Find where the given text appears and provide that cell's center as [X, Y] coordinate. 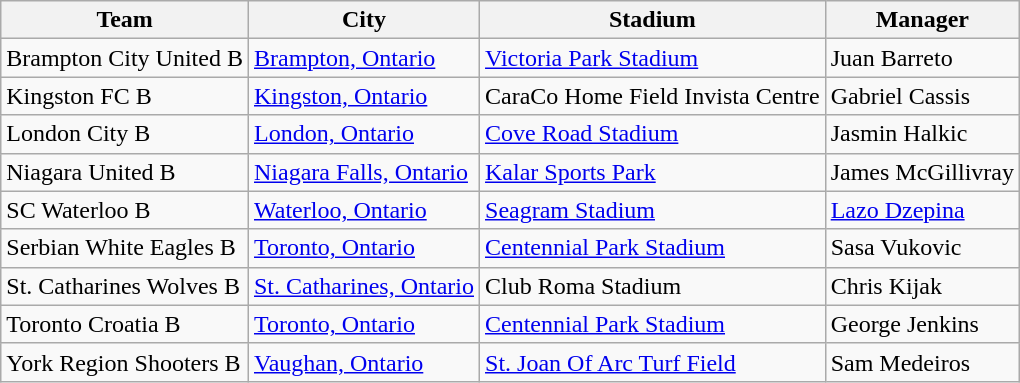
Waterloo, Ontario [364, 210]
CaraCo Home Field Invista Centre [653, 96]
Sam Medeiros [922, 362]
Juan Barreto [922, 58]
SC Waterloo B [125, 210]
Jasmin Halkic [922, 134]
Lazo Dzepina [922, 210]
St. Catharines Wolves B [125, 286]
St. Catharines, Ontario [364, 286]
Chris Kijak [922, 286]
Kingston FC B [125, 96]
Club Roma Stadium [653, 286]
Serbian White Eagles B [125, 248]
City [364, 20]
York Region Shooters B [125, 362]
Cove Road Stadium [653, 134]
Vaughan, Ontario [364, 362]
Brampton City United B [125, 58]
Gabriel Cassis [922, 96]
James McGillivray [922, 172]
Niagara United B [125, 172]
London City B [125, 134]
Toronto Croatia B [125, 324]
Team [125, 20]
Sasa Vukovic [922, 248]
Kalar Sports Park [653, 172]
Brampton, Ontario [364, 58]
Stadium [653, 20]
Manager [922, 20]
St. Joan Of Arc Turf Field [653, 362]
Niagara Falls, Ontario [364, 172]
Seagram Stadium [653, 210]
London, Ontario [364, 134]
Kingston, Ontario [364, 96]
Victoria Park Stadium [653, 58]
George Jenkins [922, 324]
